For the text-containing cell, return its midpoint in (X, Y) coordinate format. 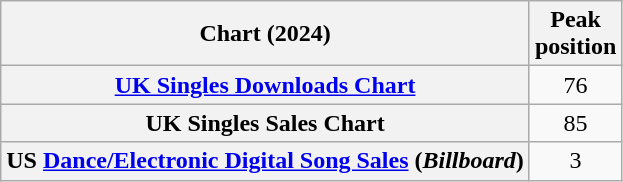
Chart (2024) (266, 34)
Peakposition (575, 34)
3 (575, 161)
UK Singles Downloads Chart (266, 85)
US Dance/Electronic Digital Song Sales (Billboard) (266, 161)
76 (575, 85)
85 (575, 123)
UK Singles Sales Chart (266, 123)
